Scan for the cell matching the given text and deliver its (x, y) coordinate at center. 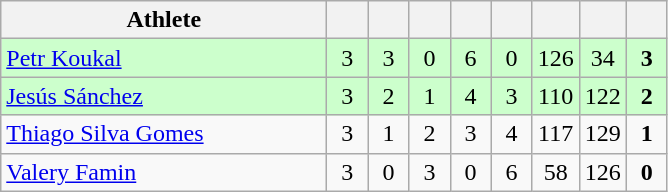
110 (556, 96)
Thiago Silva Gomes (164, 134)
129 (602, 134)
Valery Famin (164, 172)
Jesús Sánchez (164, 96)
Petr Koukal (164, 58)
117 (556, 134)
34 (602, 58)
58 (556, 172)
Athlete (164, 20)
122 (602, 96)
